Find where the given text appears and provide that cell's center as [x, y] coordinate. 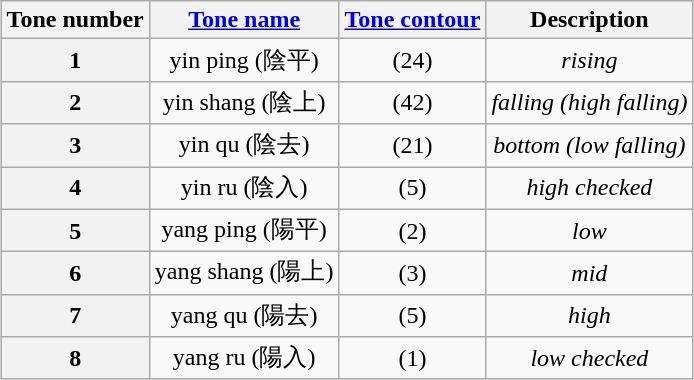
(1) [412, 358]
Tone name [244, 20]
5 [75, 230]
yang qu (陽去) [244, 316]
4 [75, 188]
3 [75, 146]
(24) [412, 60]
mid [590, 274]
falling (high falling) [590, 102]
bottom (low falling) [590, 146]
1 [75, 60]
yang shang (陽上) [244, 274]
yin ping (陰平) [244, 60]
(21) [412, 146]
low [590, 230]
6 [75, 274]
(42) [412, 102]
2 [75, 102]
yin qu (陰去) [244, 146]
yin ru (陰入) [244, 188]
8 [75, 358]
high checked [590, 188]
low checked [590, 358]
rising [590, 60]
yang ru (陽入) [244, 358]
yin shang (陰上) [244, 102]
high [590, 316]
Description [590, 20]
(3) [412, 274]
yang ping (陽平) [244, 230]
Tone contour [412, 20]
Tone number [75, 20]
(2) [412, 230]
7 [75, 316]
